From the cell containing the given text, extract its center point as [X, Y] coordinate. 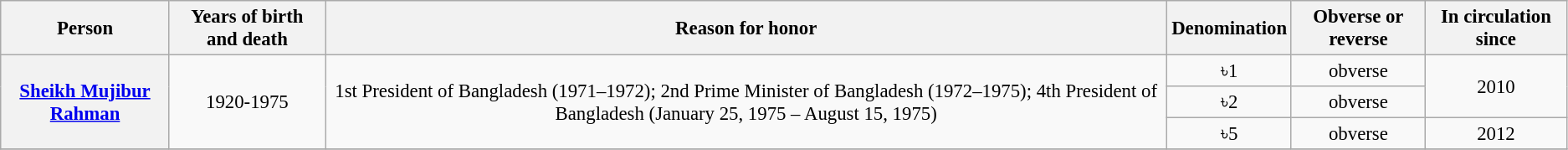
Obverse or reverse [1358, 28]
1920-1975 [247, 102]
৳2 [1230, 102]
2012 [1496, 134]
In circulation since [1496, 28]
৳5 [1230, 134]
Person [85, 28]
Reason for honor [746, 28]
2010 [1496, 87]
Denomination [1230, 28]
Years of birth and death [247, 28]
৳1 [1230, 71]
Sheikh Mujibur Rahman [85, 102]
